Identify which cell holds the provided text, then report its (x, y) central coordinate. 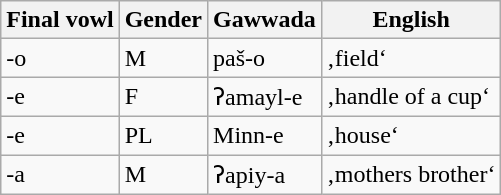
ʔapiy-a (265, 174)
Gender (163, 20)
F (163, 97)
‚mothers brother‘ (411, 174)
Gawwada (265, 20)
Minn-e (265, 135)
PL (163, 135)
-o (60, 58)
‚field‘ (411, 58)
‚house‘ (411, 135)
English (411, 20)
Final vowl (60, 20)
ʔamayl-e (265, 97)
-a (60, 174)
paš-o (265, 58)
‚handle of a cup‘ (411, 97)
